Scan for the cell matching the given text and deliver its (x, y) coordinate at center. 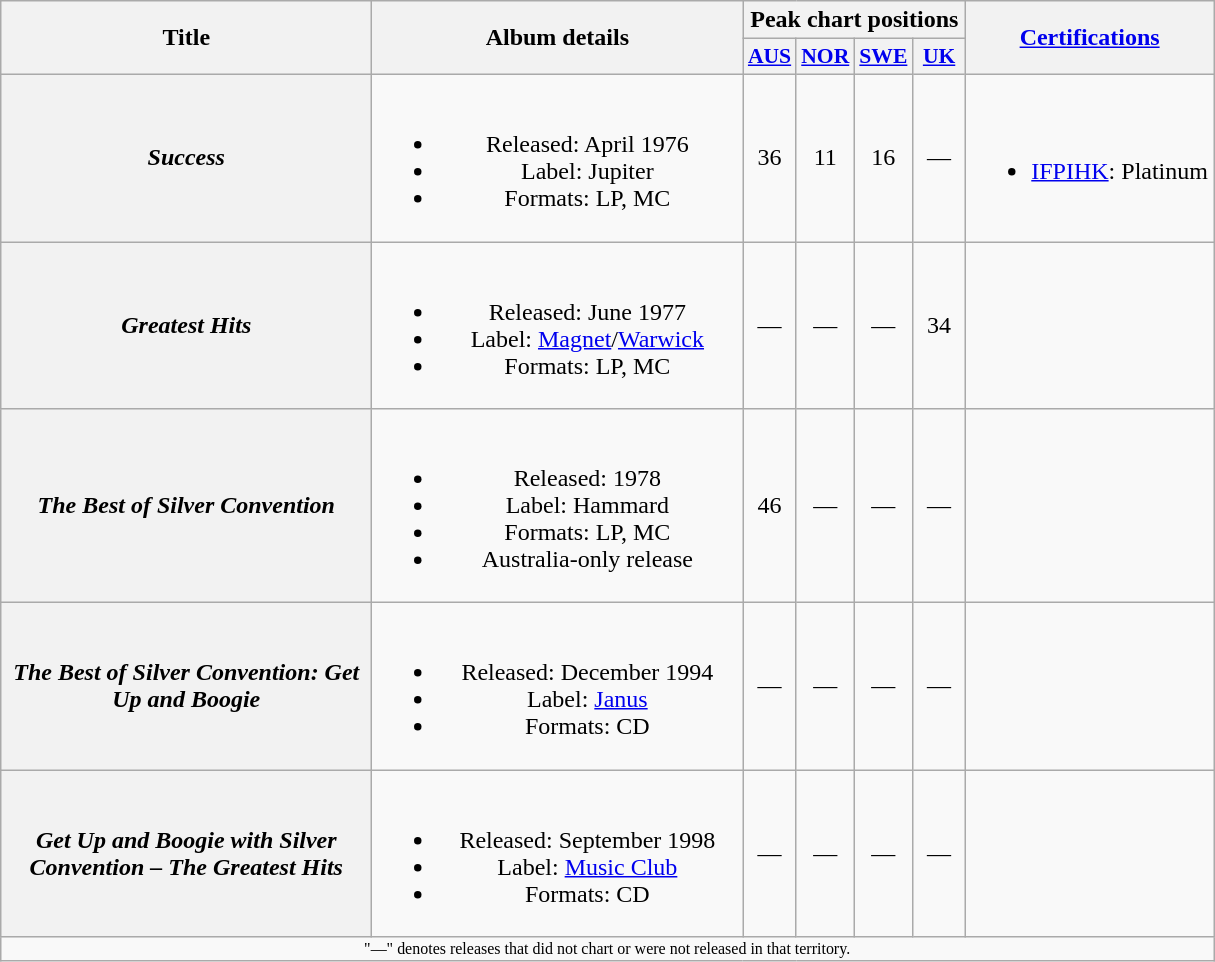
Get Up and Boogie with Silver Convention – The Greatest Hits (186, 854)
16 (883, 158)
SWE (883, 57)
NOR (825, 57)
Success (186, 158)
36 (770, 158)
Released: December 1994Label: JanusFormats: CD (558, 686)
46 (770, 506)
Album details (558, 38)
Released: September 1998Label: Music ClubFormats: CD (558, 854)
Released: June 1977Label: Magnet/WarwickFormats: LP, MC (558, 326)
"—" denotes releases that did not chart or were not released in that territory. (608, 949)
The Best of Silver Convention (186, 506)
Certifications (1090, 38)
Peak chart positions (854, 20)
34 (938, 326)
Title (186, 38)
AUS (770, 57)
11 (825, 158)
The Best of Silver Convention: Get Up and Boogie (186, 686)
UK (938, 57)
Released: 1978Label: HammardFormats: LP, MCAustralia-only release (558, 506)
Released: April 1976Label: JupiterFormats: LP, MC (558, 158)
IFPIHK: Platinum (1090, 158)
Greatest Hits (186, 326)
